Detect which cell encompasses the target text, then output its [X, Y] center coordinate. 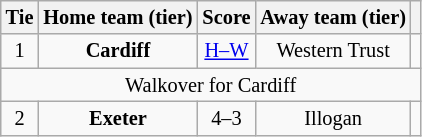
1 [20, 51]
Walkover for Cardiff [211, 85]
Illogan [332, 118]
H–W [226, 51]
Tie [20, 17]
2 [20, 118]
Exeter [118, 118]
Cardiff [118, 51]
Score [226, 17]
4–3 [226, 118]
Away team (tier) [332, 17]
Home team (tier) [118, 17]
Western Trust [332, 51]
